Pinpoint the cell where the given text exists, returning its (x, y) midpoint coordinate. 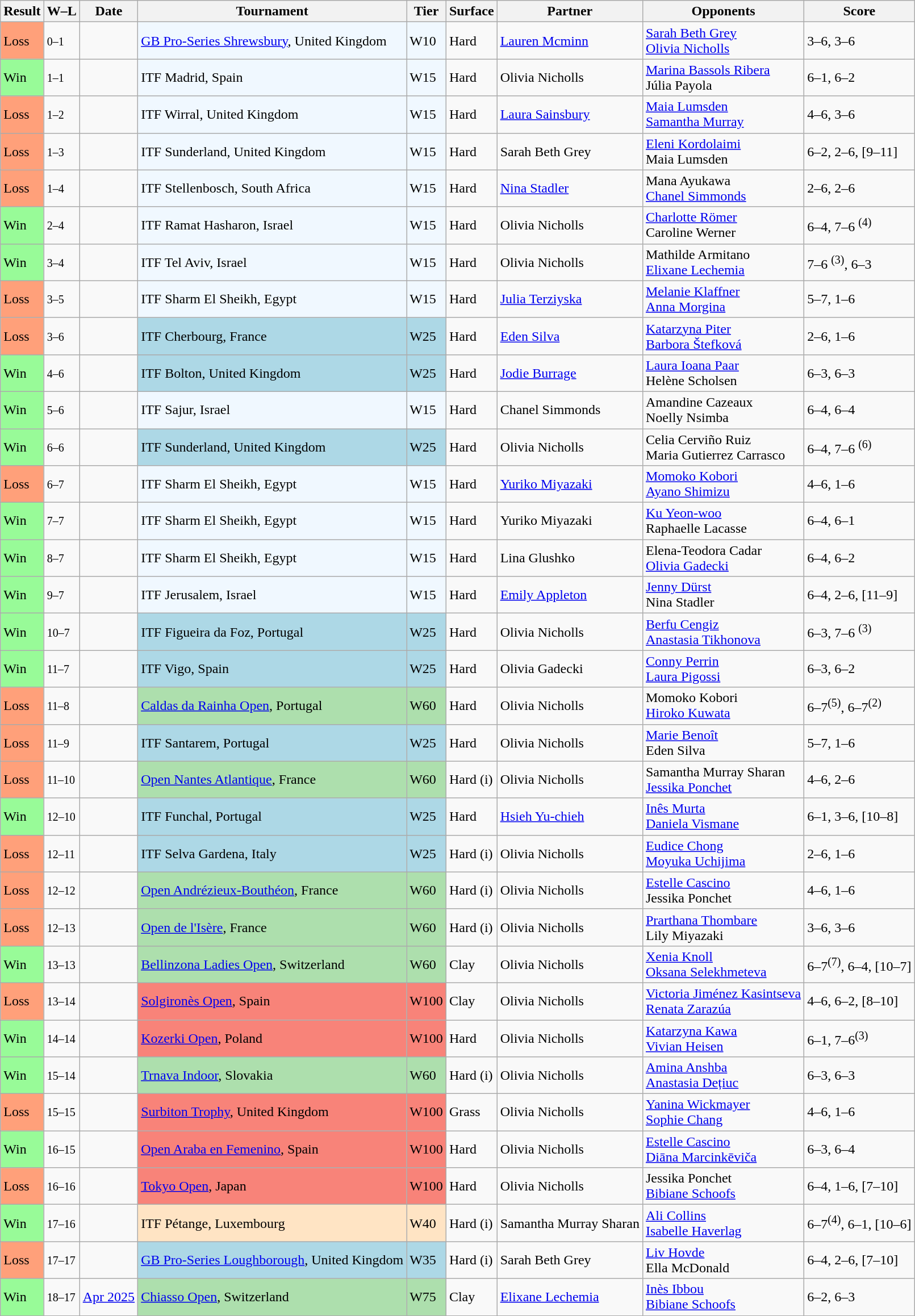
Amina Anshba Anastasia Dețiuc (723, 1076)
7–6 (3), 6–3 (859, 262)
ITF Funchal, Portugal (273, 817)
Liv Hovde Ella McDonald (723, 1260)
Tier (427, 11)
Maia Lumsden Samantha Murray (723, 115)
1–3 (61, 151)
6–4, 6–1 (859, 521)
6–2, 6–3 (859, 1297)
Opponents (723, 11)
18–17 (61, 1297)
Conny Perrin Laura Pigossi (723, 669)
4–6, 6–2, [8–10] (859, 1001)
16–15 (61, 1150)
Surface (471, 11)
9–7 (61, 595)
13–13 (61, 964)
6–4, 6–2 (859, 558)
2–4 (61, 225)
Laura Ioana Paar Helène Scholsen (723, 373)
Julia Terziyska (570, 299)
Ku Yeon-woo Raphaelle Lacasse (723, 521)
ITF Bolton, United Kingdom (273, 373)
Lina Glushko (570, 558)
11–7 (61, 669)
ITF Sajur, Israel (273, 410)
15–15 (61, 1112)
6–2, 2–6, [9–11] (859, 151)
W75 (427, 1297)
6–3, 7–6 (3) (859, 632)
1–2 (61, 115)
17–17 (61, 1260)
4–6 (61, 373)
Elena-Teodora Cadar Olivia Gadecki (723, 558)
Celia Cerviño Ruiz Maria Gutierrez Carrasco (723, 446)
Grass (471, 1112)
4–6, 3–6 (859, 115)
6–4, 7–6 (6) (859, 446)
Tournament (273, 11)
1–4 (61, 189)
6–1, 3–6, [10–8] (859, 817)
Chanel Simmonds (570, 410)
ITF Tel Aviv, Israel (273, 262)
ITF Jerusalem, Israel (273, 595)
W10 (427, 41)
Date (108, 11)
ITF Santarem, Portugal (273, 743)
Inès Ibbou Bibiane Schoofs (723, 1297)
Katarzyna Piter Barbora Štefková (723, 336)
Open Andrézieux-Bouthéon, France (273, 891)
3–4 (61, 262)
Bellinzona Ladies Open, Switzerland (273, 964)
6–7(4), 6–1, [10–6] (859, 1223)
Inês Murta Daniela Vismane (723, 817)
ITF Madrid, Spain (273, 77)
ITF Figueira da Foz, Portugal (273, 632)
6–4, 2–6, [7–10] (859, 1260)
Nina Stadler (570, 189)
Jenny Dürst Nina Stadler (723, 595)
7–7 (61, 521)
Ali Collins Isabelle Haverlag (723, 1223)
15–14 (61, 1076)
Eleni Kordolaimi Maia Lumsden (723, 151)
0–1 (61, 41)
Laura Sainsbury (570, 115)
Score (859, 11)
13–14 (61, 1001)
ITF Stellenbosch, South Africa (273, 189)
Jodie Burrage (570, 373)
4–6, 2–6 (859, 779)
8–7 (61, 558)
Elixane Lechemia (570, 1297)
Prarthana Thombare Lily Miyazaki (723, 927)
ITF Ramat Hasharon, Israel (273, 225)
11–8 (61, 705)
Tokyo Open, Japan (273, 1186)
14–14 (61, 1038)
5–6 (61, 410)
6–3, 6–2 (859, 669)
3–5 (61, 299)
3–6 (61, 336)
Chiasso Open, Switzerland (273, 1297)
Momoko Kobori Hiroko Kuwata (723, 705)
Jessika Ponchet Bibiane Schoofs (723, 1186)
Trnava Indoor, Slovakia (273, 1076)
ITF Selva Gardena, Italy (273, 853)
Charlotte Römer Caroline Werner (723, 225)
Surbiton Trophy, United Kingdom (273, 1112)
Samantha Murray Sharan Jessika Ponchet (723, 779)
6–6 (61, 446)
6–1, 7–6(3) (859, 1038)
6–4, 7–6 (4) (859, 225)
Sarah Beth Grey Olivia Nicholls (723, 41)
Eudice Chong Moyuka Uchijima (723, 853)
11–10 (61, 779)
6–7(5), 6–7(2) (859, 705)
Result (22, 11)
Open Nantes Atlantique, France (273, 779)
16–16 (61, 1186)
6–7 (61, 484)
Apr 2025 (108, 1297)
Open de l'Isère, France (273, 927)
Katarzyna Kawa Vivian Heisen (723, 1038)
Lauren Mcminn (570, 41)
W–L (61, 11)
W40 (427, 1223)
12–11 (61, 853)
12–12 (61, 891)
GB Pro-Series Shrewsbury, United Kingdom (273, 41)
6–1, 6–2 (859, 77)
Estelle Cascino Diāna Marcinkēviča (723, 1150)
Berfu Cengiz Anastasia Tikhonova (723, 632)
GB Pro-Series Loughborough, United Kingdom (273, 1260)
2–6, 2–6 (859, 189)
Estelle Cascino Jessika Ponchet (723, 891)
ITF Pétange, Luxembourg (273, 1223)
Open Araba en Femenino, Spain (273, 1150)
Hsieh Yu-chieh (570, 817)
W35 (427, 1260)
Kozerki Open, Poland (273, 1038)
Mathilde Armitano Elixane Lechemia (723, 262)
Eden Silva (570, 336)
Samantha Murray Sharan (570, 1223)
Melanie Klaffner Anna Morgina (723, 299)
Mana Ayukawa Chanel Simmonds (723, 189)
Momoko Kobori Ayano Shimizu (723, 484)
6–4, 2–6, [11–9] (859, 595)
Olivia Gadecki (570, 669)
Partner (570, 11)
6–7(7), 6–4, [10–7] (859, 964)
Victoria Jiménez Kasintseva Renata Zarazúa (723, 1001)
ITF Wirral, United Kingdom (273, 115)
ITF Cherbourg, France (273, 336)
11–9 (61, 743)
12–13 (61, 927)
10–7 (61, 632)
Marie Benoît Eden Silva (723, 743)
Emily Appleton (570, 595)
1–1 (61, 77)
6–3, 6–4 (859, 1150)
17–16 (61, 1223)
6–4, 1–6, [7–10] (859, 1186)
Yanina Wickmayer Sophie Chang (723, 1112)
6–4, 6–4 (859, 410)
Amandine Cazeaux Noelly Nsimba (723, 410)
ITF Vigo, Spain (273, 669)
Caldas da Rainha Open, Portugal (273, 705)
Solgironès Open, Spain (273, 1001)
Xenia Knoll Oksana Selekhmeteva (723, 964)
Marina Bassols Ribera Júlia Payola (723, 77)
12–10 (61, 817)
